Extract the [X, Y] coordinate from the center of the cell holding the provided text.  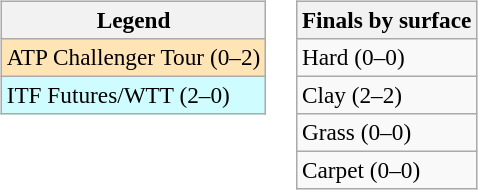
Finals by surface [387, 20]
Carpet (0–0) [387, 171]
Legend [133, 20]
ATP Challenger Tour (0–2) [133, 57]
ITF Futures/WTT (2–0) [133, 95]
Grass (0–0) [387, 133]
Hard (0–0) [387, 57]
Clay (2–2) [387, 95]
